Pinpoint the cell where the given text exists, returning its (x, y) midpoint coordinate. 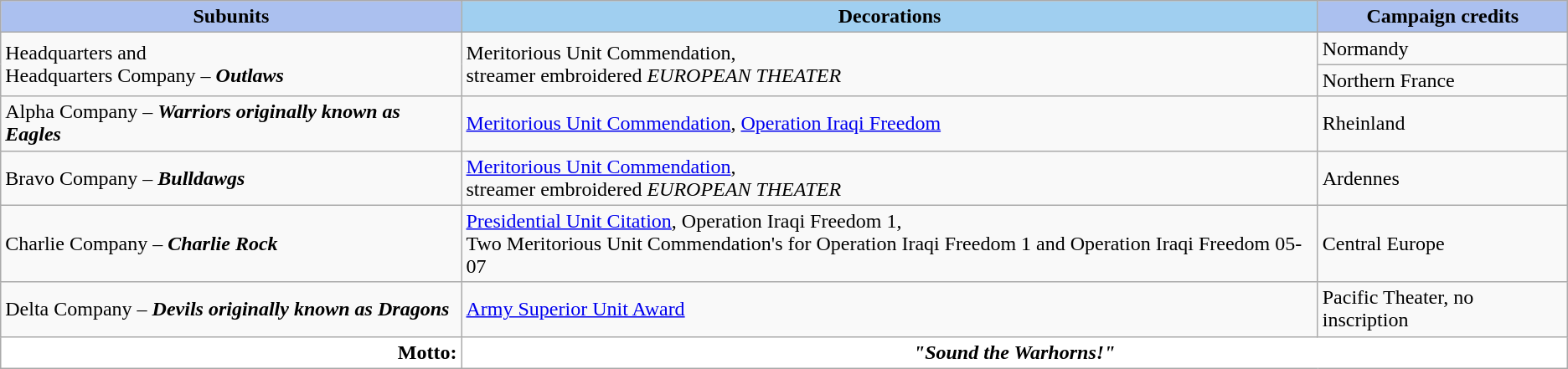
Headquarters andHeadquarters Company – Outlaws (231, 64)
Alpha Company – Warriors originally known as Eagles (231, 124)
Rheinland (1442, 124)
"Sound the Warhorns!" (1014, 352)
Normandy (1442, 49)
Central Europe (1442, 243)
Campaign credits (1442, 17)
Delta Company – Devils originally known as Dragons (231, 310)
Decorations (890, 17)
Ardennes (1442, 177)
Northern France (1442, 80)
Subunits (231, 17)
Motto: (231, 352)
Bravo Company – Bulldawgs (231, 177)
Meritorious Unit Commendation, Operation Iraqi Freedom (890, 124)
Charlie Company – Charlie Rock (231, 243)
Pacific Theater, no inscription (1442, 310)
Army Superior Unit Award (890, 310)
